Pinpoint the cell where the given text exists, returning its [X, Y] midpoint coordinate. 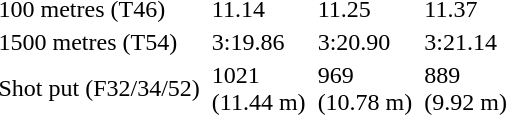
3:20.90 [365, 42]
3:19.86 [258, 42]
